Detect which cell encompasses the target text, then output its (x, y) center coordinate. 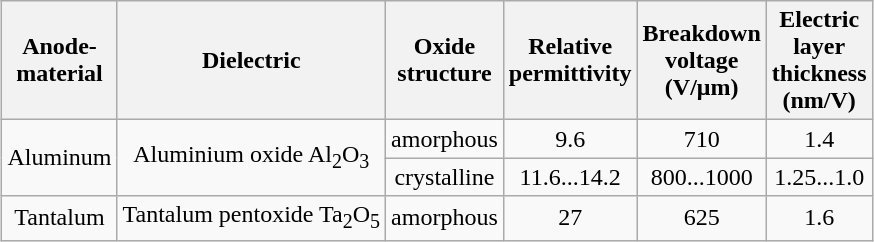
710 (702, 139)
Electriclayerthickness(nm/V) (819, 60)
Aluminum (60, 158)
Tantalum pentoxide Ta2O5 (252, 218)
crystalline (445, 177)
1.25...1.0 (819, 177)
1.6 (819, 218)
9.6 (570, 139)
1.4 (819, 139)
Tantalum (60, 218)
Oxidestructure (445, 60)
625 (702, 218)
11.6...14.2 (570, 177)
Dielectric (252, 60)
Aluminium oxide Al2O3 (252, 158)
Breakdownvoltage(V/μm) (702, 60)
800...1000 (702, 177)
Relativepermittivity (570, 60)
27 (570, 218)
Anode-material (60, 60)
